Locate the cell with the specified text and output its [x, y] center coordinate. 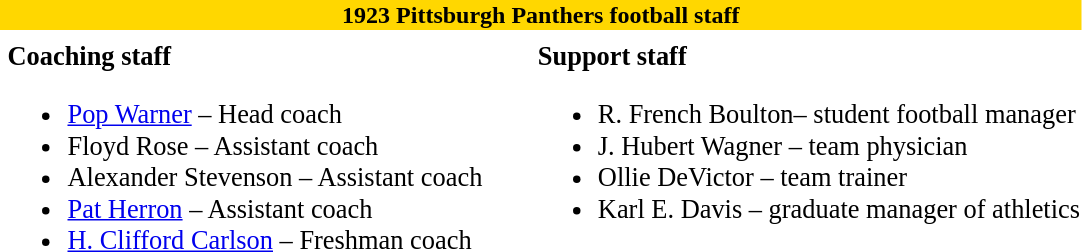
1923 Pittsburgh Panthers football staff [541, 15]
